Detect which cell encompasses the target text, then output its [X, Y] center coordinate. 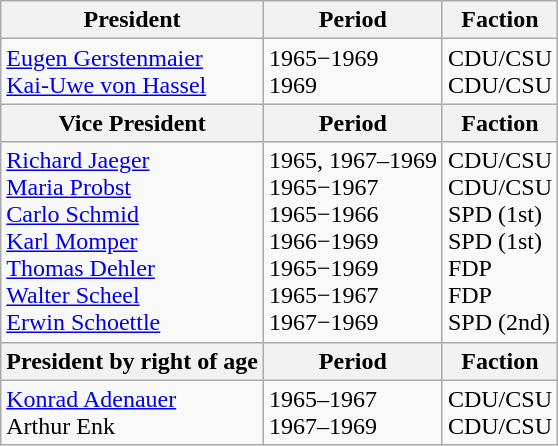
President by right of age [132, 361]
Vice President [132, 123]
President [132, 20]
1965−19691969 [352, 72]
1965–19671967–1969 [352, 412]
1965, 1967–19691965−19671965−19661966−19691965−19691965−19671967−1969 [352, 242]
Eugen GerstenmaierKai-Uwe von Hassel [132, 72]
Konrad AdenauerArthur Enk [132, 412]
Richard JaegerMaria ProbstCarlo SchmidKarl MomperThomas DehlerWalter ScheelErwin Schoettle [132, 242]
CDU/CSUCDU/CSUSPD (1st)SPD (1st)FDPFDPSPD (2nd) [500, 242]
